From the cell containing the given text, extract its center point as (x, y) coordinate. 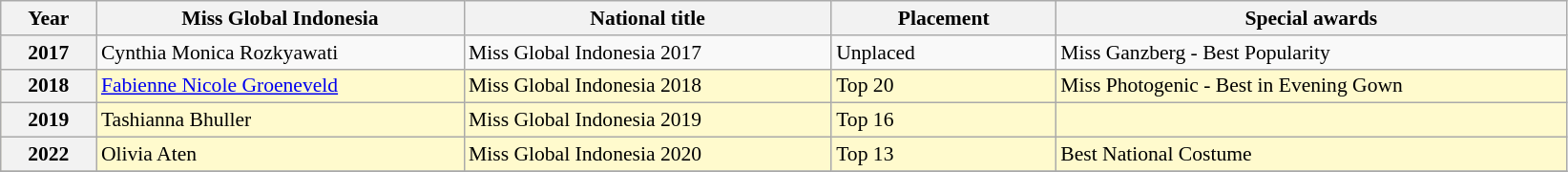
2019 (49, 120)
Cynthia Monica Rozkyawati (281, 53)
Top 13 (943, 155)
Top 20 (943, 86)
Miss Global Indonesia 2019 (647, 120)
Miss Global Indonesia 2018 (647, 86)
Fabienne Nicole Groeneveld (281, 86)
2022 (49, 155)
Miss Global Indonesia 2020 (647, 155)
National title (647, 18)
2017 (49, 53)
Unplaced (943, 53)
Miss Global Indonesia (281, 18)
Tashianna Bhuller (281, 120)
Top 16 (943, 120)
Year (49, 18)
Special awards (1311, 18)
Placement (943, 18)
Best National Costume (1311, 155)
Miss Photogenic - Best in Evening Gown (1311, 86)
2018 (49, 86)
Miss Ganzberg - Best Popularity (1311, 53)
Olivia Aten (281, 155)
Miss Global Indonesia 2017 (647, 53)
